From the cell containing the given text, extract its center point as (X, Y) coordinate. 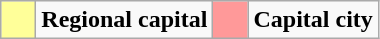
Capital city (313, 20)
Regional capital (124, 20)
